Output the (X, Y) coordinate of the center of the cell containing the given text.  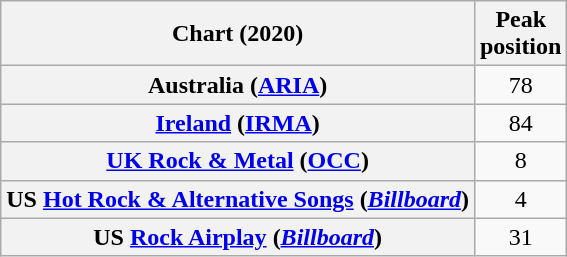
US Hot Rock & Alternative Songs (Billboard) (238, 199)
US Rock Airplay (Billboard) (238, 237)
UK Rock & Metal (OCC) (238, 161)
8 (520, 161)
78 (520, 85)
4 (520, 199)
Ireland (IRMA) (238, 123)
31 (520, 237)
Australia (ARIA) (238, 85)
Peakposition (520, 34)
84 (520, 123)
Chart (2020) (238, 34)
